Search for the cell housing the specified text and yield its (x, y) center coordinate. 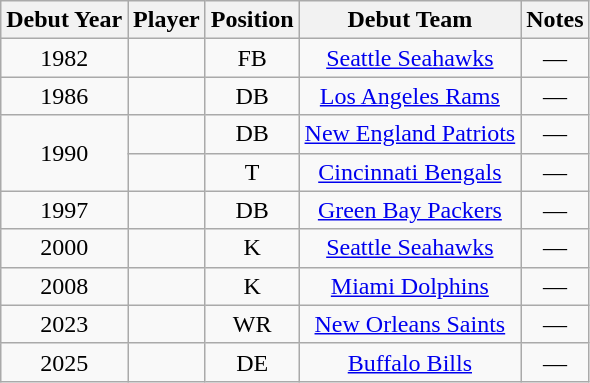
Los Angeles Rams (410, 96)
2000 (64, 248)
Debut Year (64, 20)
Miami Dolphins (410, 286)
Position (252, 20)
Notes (555, 20)
2008 (64, 286)
WR (252, 324)
2025 (64, 362)
Buffalo Bills (410, 362)
DE (252, 362)
1986 (64, 96)
New Orleans Saints (410, 324)
2023 (64, 324)
1982 (64, 58)
T (252, 172)
Debut Team (410, 20)
Player (167, 20)
Cincinnati Bengals (410, 172)
Green Bay Packers (410, 210)
1997 (64, 210)
FB (252, 58)
1990 (64, 153)
New England Patriots (410, 134)
